Return [X, Y] of the center of cell containing provided text 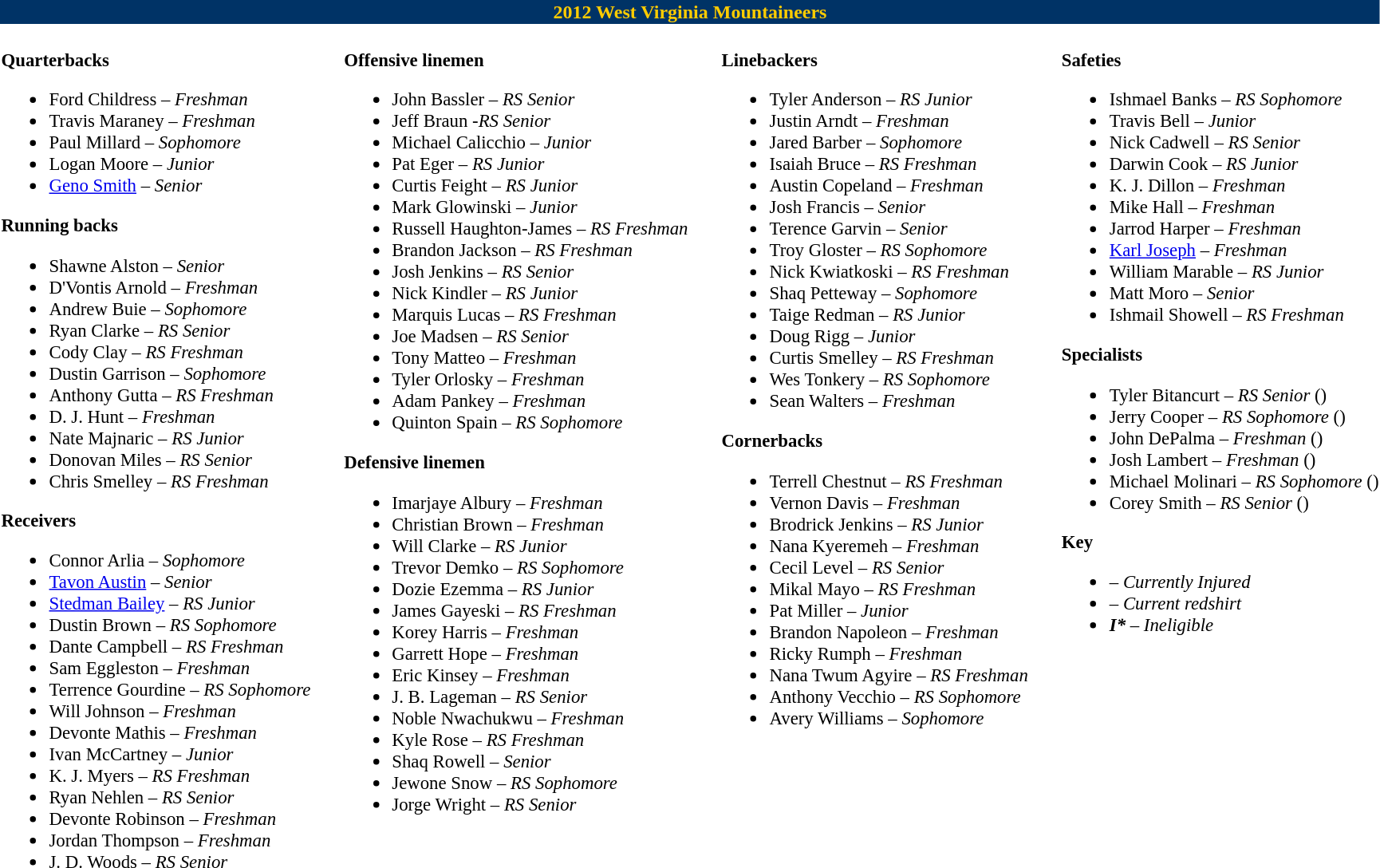
2012 West Virginia Mountaineers [690, 12]
